Search for the cell housing the specified text and yield its [X, Y] center coordinate. 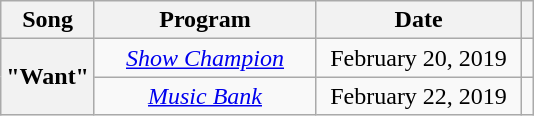
Program [204, 20]
Music Bank [204, 96]
Show Champion [204, 58]
Song [48, 20]
February 20, 2019 [419, 58]
February 22, 2019 [419, 96]
Date [419, 20]
"Want" [48, 77]
